Identify which cell holds the provided text, then report its [X, Y] central coordinate. 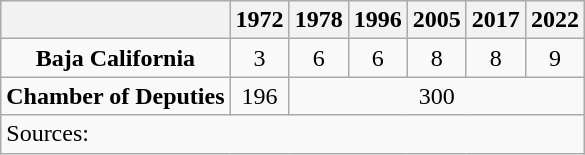
Baja California [116, 58]
3 [260, 58]
2022 [554, 20]
1978 [318, 20]
2017 [496, 20]
9 [554, 58]
Sources: [293, 134]
300 [436, 96]
1996 [378, 20]
1972 [260, 20]
Chamber of Deputies [116, 96]
196 [260, 96]
2005 [436, 20]
